Determine the (x, y) coordinate at the center of the cell enclosing the given text.  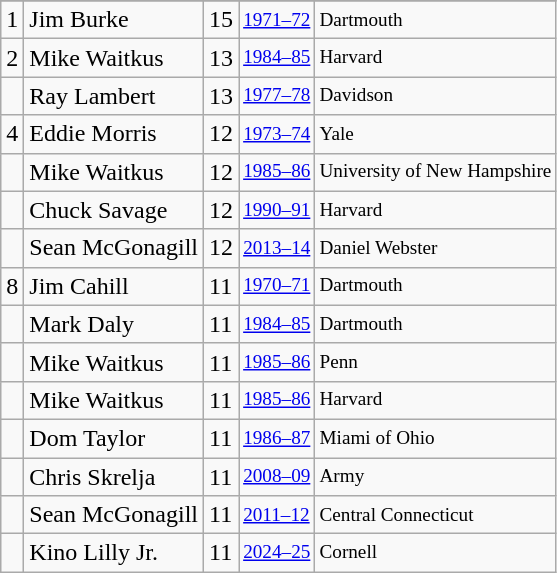
8 (12, 286)
1990–91 (277, 210)
4 (12, 134)
Eddie Morris (114, 134)
2013–14 (277, 248)
15 (222, 20)
2008–09 (277, 477)
1 (12, 20)
1973–74 (277, 134)
Jim Cahill (114, 286)
Army (436, 477)
1977–78 (277, 96)
2 (12, 58)
Yale (436, 134)
1970–71 (277, 286)
Penn (436, 362)
1986–87 (277, 438)
Miami of Ohio (436, 438)
Dom Taylor (114, 438)
Davidson (436, 96)
Jim Burke (114, 20)
Mark Daly (114, 324)
Kino Lilly Jr. (114, 553)
Central Connecticut (436, 515)
1971–72 (277, 20)
Ray Lambert (114, 96)
2024–25 (277, 553)
Chuck Savage (114, 210)
Cornell (436, 553)
2011–12 (277, 515)
Daniel Webster (436, 248)
Chris Skrelja (114, 477)
University of New Hampshire (436, 172)
